Provide the [x, y] coordinate of the cell's center where the given text is located.  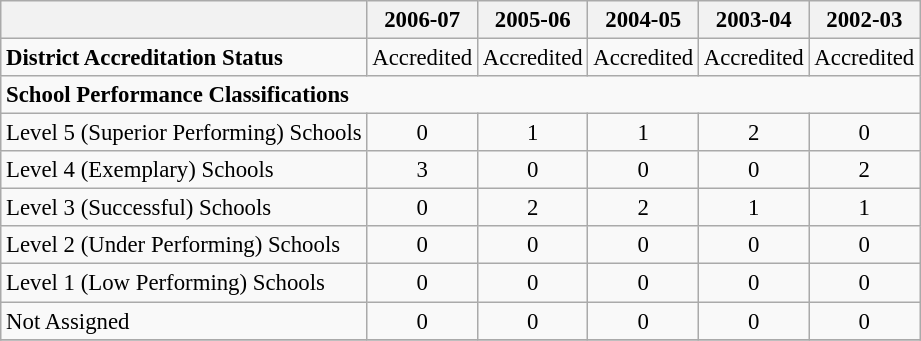
Level 2 (Under Performing) Schools [184, 245]
Level 3 (Successful) Schools [184, 208]
2006-07 [422, 20]
Level 5 (Superior Performing) Schools [184, 133]
Level 4 (Exemplary) Schools [184, 170]
Level 1 (Low Performing) Schools [184, 283]
District Accreditation Status [184, 58]
2004-05 [644, 20]
2005-06 [532, 20]
2003-04 [754, 20]
2002-03 [864, 20]
3 [422, 170]
Not Assigned [184, 321]
School Performance Classifications [460, 95]
